Determine the [x, y] coordinate at the center of the cell enclosing the given text.  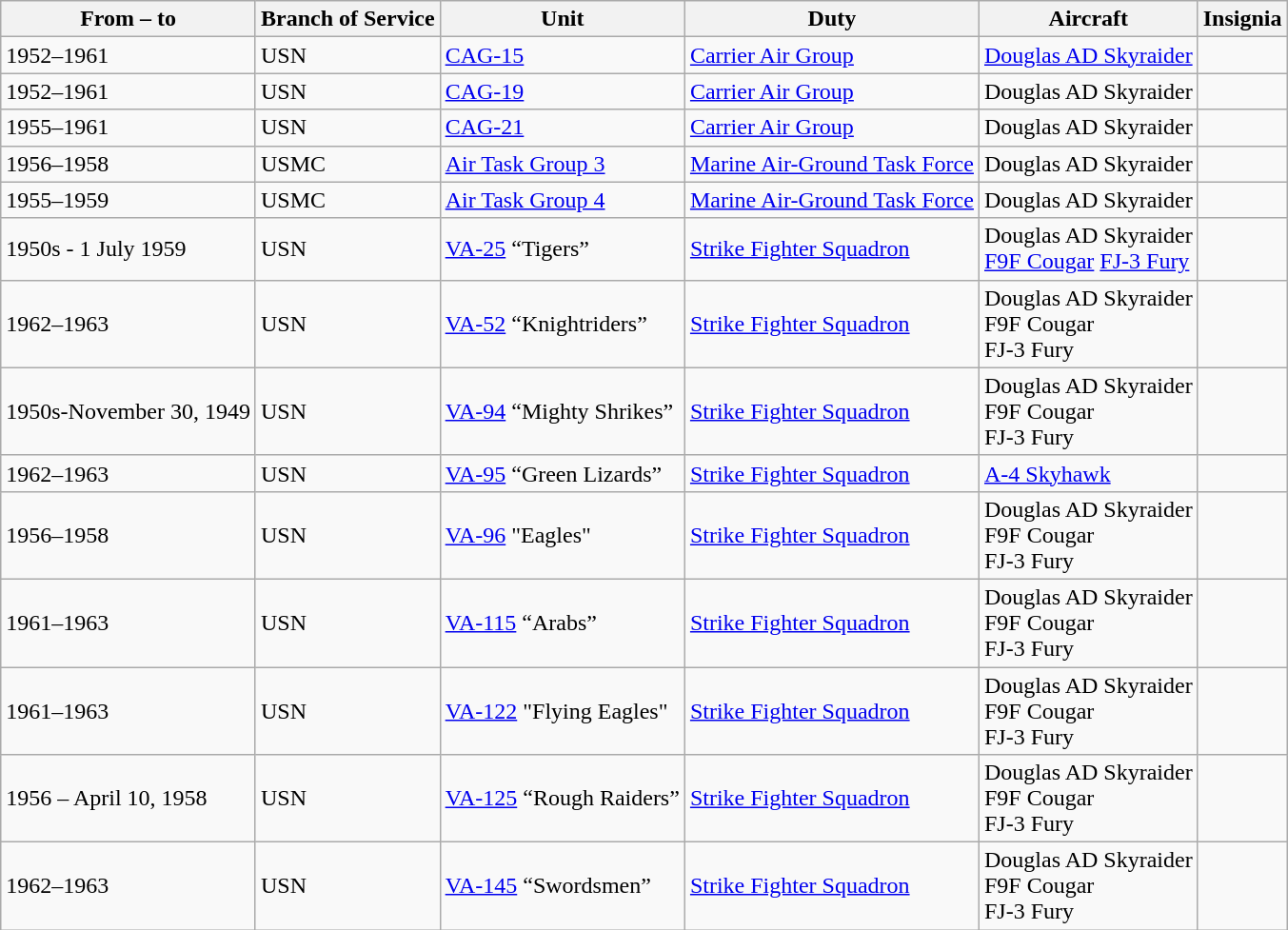
1955–1961 [129, 128]
Air Task Group 3 [562, 164]
VA-96 "Eagles" [562, 535]
VA-122 "Flying Eagles" [562, 710]
Insignia [1242, 19]
Aircraft [1088, 19]
VA-145 “Swordsmen” [562, 886]
From – to [129, 19]
1950s - 1 July 1959 [129, 249]
A-4 Skyhawk [1088, 473]
1955–1959 [129, 200]
1956 – April 10, 1958 [129, 799]
1950s-November 30, 1949 [129, 411]
Unit [562, 19]
VA-125 “Rough Raiders” [562, 799]
VA-52 “Knightriders” [562, 324]
Duty [832, 19]
Branch of Service [347, 19]
CAG-21 [562, 128]
CAG-15 [562, 55]
CAG-19 [562, 91]
VA-94 “Mighty Shrikes” [562, 411]
Air Task Group 4 [562, 200]
VA-115 “Arabs” [562, 623]
VA-25 “Tigers” [562, 249]
VA-95 “Green Lizards” [562, 473]
